Pinpoint the cell where the given text exists, returning its [x, y] midpoint coordinate. 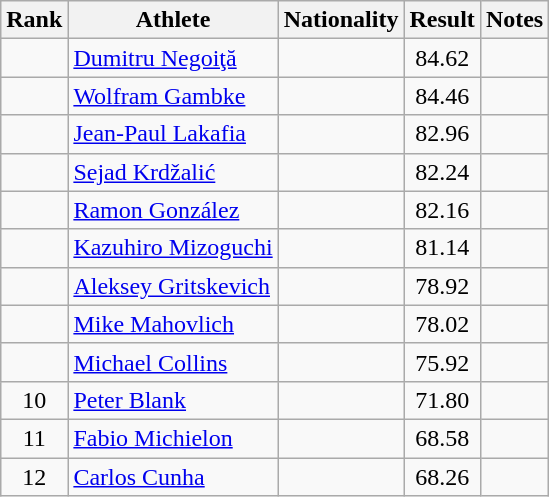
Carlos Cunha [173, 477]
78.92 [442, 286]
11 [34, 438]
Dumitru Negoiţă [173, 58]
Result [442, 20]
Peter Blank [173, 400]
Sejad Krdžalić [173, 172]
Kazuhiro Mizoguchi [173, 248]
Fabio Michielon [173, 438]
82.96 [442, 134]
Nationality [341, 20]
84.46 [442, 96]
Jean-Paul Lakafia [173, 134]
Athlete [173, 20]
Ramon González [173, 210]
82.24 [442, 172]
75.92 [442, 362]
81.14 [442, 248]
82.16 [442, 210]
Rank [34, 20]
Wolfram Gambke [173, 96]
Michael Collins [173, 362]
84.62 [442, 58]
68.26 [442, 477]
Mike Mahovlich [173, 324]
Notes [514, 20]
12 [34, 477]
78.02 [442, 324]
Aleksey Gritskevich [173, 286]
71.80 [442, 400]
10 [34, 400]
68.58 [442, 438]
